Extract the [X, Y] coordinate from the center of the cell holding the provided text.  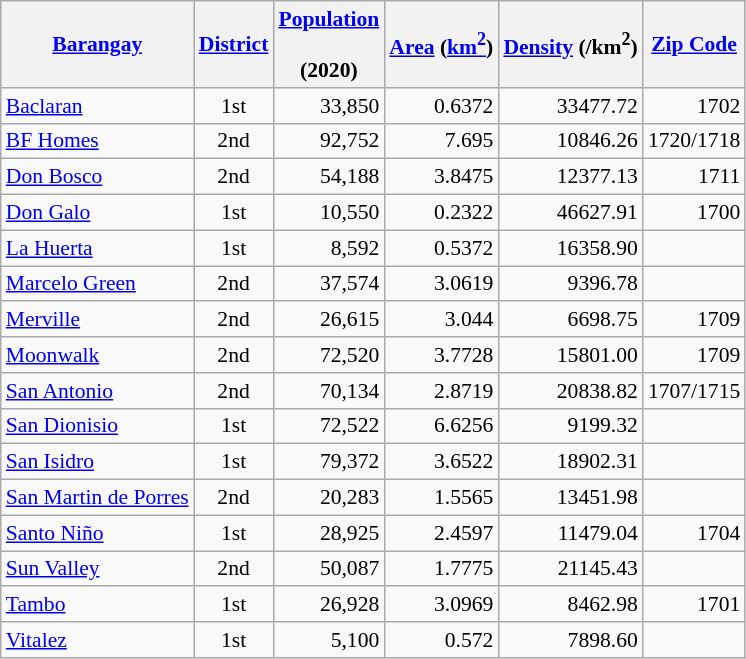
33,850 [328, 106]
92,752 [328, 141]
5,100 [328, 640]
1701 [694, 605]
Don Galo [98, 213]
10846.26 [570, 141]
San Martin de Porres [98, 498]
Population(2020) [328, 44]
20838.82 [570, 391]
1.7775 [441, 569]
0.572 [441, 640]
7.695 [441, 141]
1704 [694, 533]
8,592 [328, 248]
Merville [98, 320]
San Antonio [98, 391]
70,134 [328, 391]
Density (/km2) [570, 44]
6698.75 [570, 320]
79,372 [328, 462]
1720/1718 [694, 141]
BF Homes [98, 141]
50,087 [328, 569]
3.044 [441, 320]
0.5372 [441, 248]
54,188 [328, 177]
1702 [694, 106]
3.0969 [441, 605]
1711 [694, 177]
37,574 [328, 284]
0.2322 [441, 213]
San Isidro [98, 462]
Zip Code [694, 44]
11479.04 [570, 533]
Tambo [98, 605]
Moonwalk [98, 355]
District [234, 44]
33477.72 [570, 106]
26,928 [328, 605]
Don Bosco [98, 177]
2.8719 [441, 391]
12377.13 [570, 177]
Barangay [98, 44]
Area (km2) [441, 44]
6.6256 [441, 426]
21145.43 [570, 569]
3.0619 [441, 284]
7898.60 [570, 640]
1707/1715 [694, 391]
1.5565 [441, 498]
0.6372 [441, 106]
13451.98 [570, 498]
La Huerta [98, 248]
Santo Niño [98, 533]
Marcelo Green [98, 284]
3.6522 [441, 462]
46627.91 [570, 213]
2.4597 [441, 533]
10,550 [328, 213]
3.8475 [441, 177]
20,283 [328, 498]
16358.90 [570, 248]
3.7728 [441, 355]
18902.31 [570, 462]
San Dionisio [98, 426]
15801.00 [570, 355]
Vitalez [98, 640]
Baclaran [98, 106]
9396.78 [570, 284]
8462.98 [570, 605]
28,925 [328, 533]
Sun Valley [98, 569]
72,522 [328, 426]
1700 [694, 213]
9199.32 [570, 426]
26,615 [328, 320]
72,520 [328, 355]
